Extract the [X, Y] coordinate from the center of the cell holding the provided text.  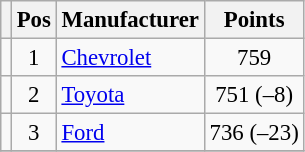
3 [34, 133]
Pos [34, 20]
751 (–8) [254, 95]
759 [254, 58]
Points [254, 20]
736 (–23) [254, 133]
1 [34, 58]
2 [34, 95]
Manufacturer [130, 20]
Ford [130, 133]
Toyota [130, 95]
Chevrolet [130, 58]
